Detect which cell encompasses the target text, then output its [x, y] center coordinate. 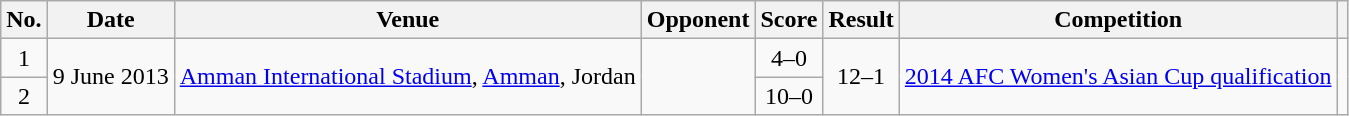
Result [861, 20]
2 [24, 96]
4–0 [789, 58]
Score [789, 20]
Competition [1118, 20]
1 [24, 58]
Date [110, 20]
Venue [408, 20]
9 June 2013 [110, 77]
10–0 [789, 96]
Opponent [698, 20]
Amman International Stadium, Amman, Jordan [408, 77]
No. [24, 20]
2014 AFC Women's Asian Cup qualification [1118, 77]
12–1 [861, 77]
